Scan for the cell matching the given text and deliver its (X, Y) coordinate at center. 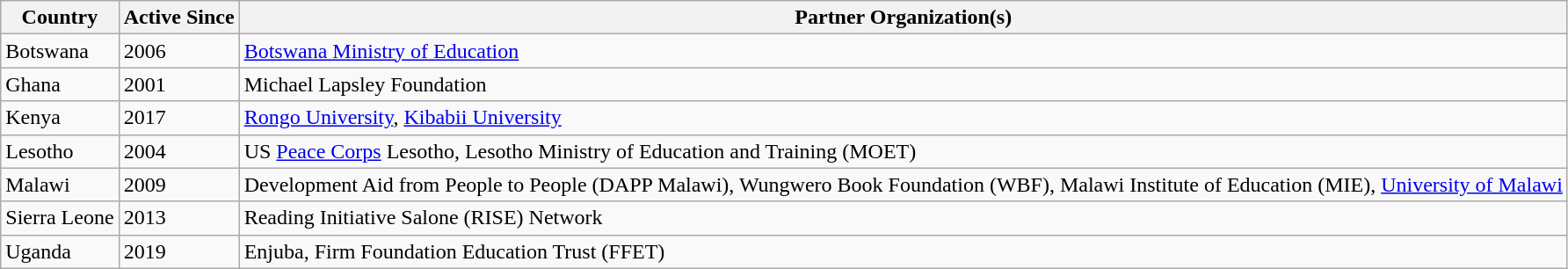
Enjuba, Firm Foundation Education Trust (FFET) (904, 251)
Sierra Leone (60, 218)
Country (60, 18)
Ghana (60, 84)
Botswana Ministry of Education (904, 51)
Lesotho (60, 151)
Rongo University, Kibabii University (904, 118)
US Peace Corps Lesotho, Lesotho Ministry of Education and Training (MOET) (904, 151)
Botswana (60, 51)
Uganda (60, 251)
Partner Organization(s) (904, 18)
Reading Initiative Salone (RISE) Network (904, 218)
Malawi (60, 185)
Active Since (179, 18)
2017 (179, 118)
2004 (179, 151)
Kenya (60, 118)
2009 (179, 185)
2019 (179, 251)
Michael Lapsley Foundation (904, 84)
2013 (179, 218)
2001 (179, 84)
2006 (179, 51)
Development Aid from People to People (DAPP Malawi), Wungwero Book Foundation (WBF), Malawi Institute of Education (MIE), University of Malawi (904, 185)
